Detect which cell encompasses the target text, then output its (X, Y) center coordinate. 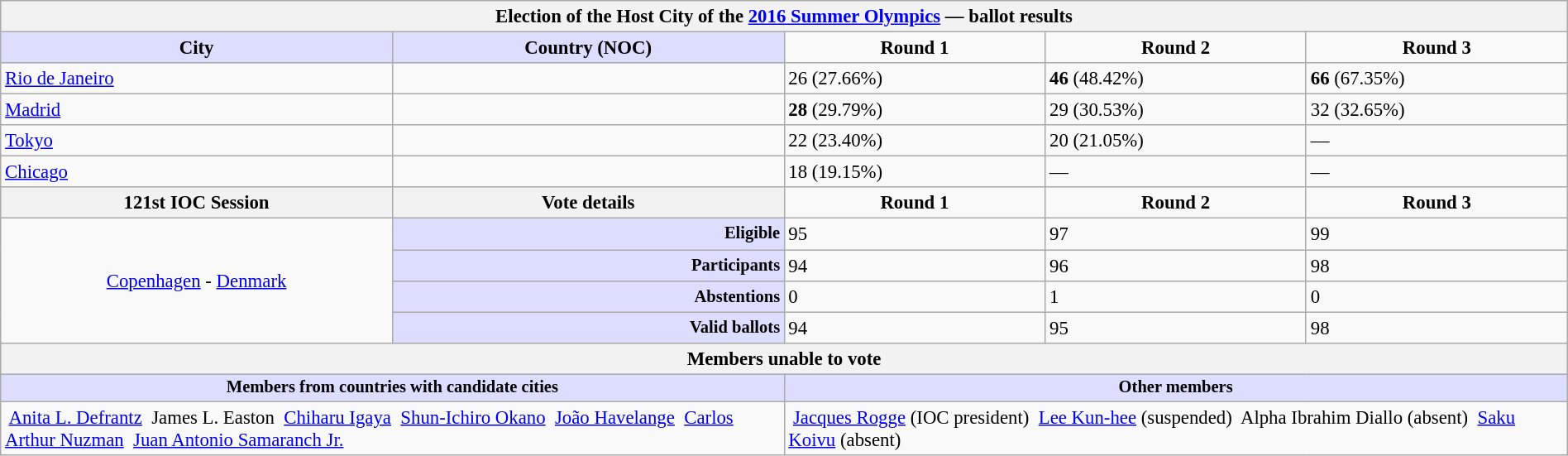
Chicago (197, 172)
96 (1176, 266)
Valid ballots (588, 328)
28 (29.79%) (915, 110)
18 (19.15%) (915, 172)
Members unable to vote (784, 358)
Tokyo (197, 141)
Madrid (197, 110)
Other members (1176, 388)
Rio de Janeiro (197, 79)
66 (67.35%) (1437, 79)
46 (48.42%) (1176, 79)
Eligible (588, 234)
1 (1176, 296)
121st IOC Session (197, 203)
Vote details (588, 203)
Country (NOC) (588, 47)
99 (1437, 234)
29 (30.53%) (1176, 110)
22 (23.40%) (915, 141)
97 (1176, 234)
City (197, 47)
32 (32.65%) (1437, 110)
Copenhagen - Denmark (197, 281)
Anita L. Defrantz James L. Easton Chiharu Igaya Shun-Ichiro Okano João Havelange Carlos Arthur Nuzman Juan Antonio Samaranch Jr. (392, 429)
Members from countries with candidate cities (392, 388)
20 (21.05%) (1176, 141)
Participants (588, 266)
Jacques Rogge (IOC president) Lee Kun-hee (suspended) Alpha Ibrahim Diallo (absent) Saku Koivu (absent) (1176, 429)
Election of the Host City of the 2016 Summer Olympics — ballot results (784, 17)
Abstentions (588, 296)
26 (27.66%) (915, 79)
